Pinpoint the cell where the given text exists, returning its (X, Y) midpoint coordinate. 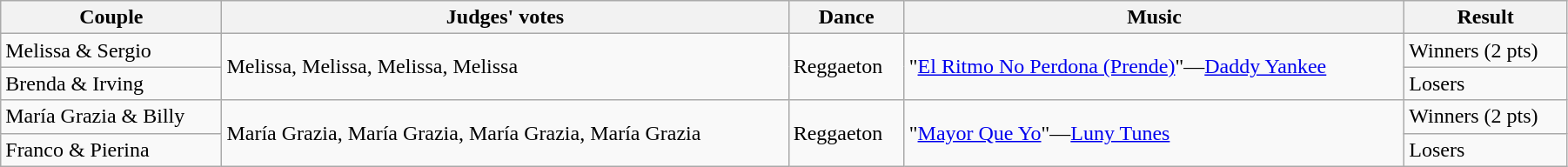
María Grazia & Billy (111, 117)
Brenda & Irving (111, 83)
"El Ritmo No Perdona (Prende)"—Daddy Yankee (1154, 67)
Judges' votes (505, 17)
Melissa & Sergio (111, 50)
María Grazia, María Grazia, María Grazia, María Grazia (505, 133)
Melissa, Melissa, Melissa, Melissa (505, 67)
"Mayor Que Yo"—Luny Tunes (1154, 133)
Music (1154, 17)
Franco & Pierina (111, 150)
Dance (846, 17)
Couple (111, 17)
Result (1486, 17)
